Provide the (X, Y) coordinate of the cell's center where the given text is located.  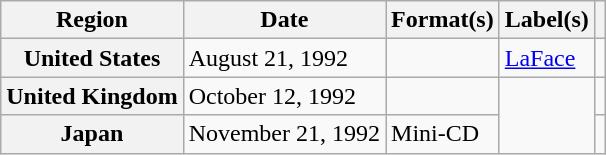
United States (92, 58)
Format(s) (443, 20)
October 12, 1992 (284, 96)
Date (284, 20)
Mini-CD (443, 134)
Japan (92, 134)
Label(s) (546, 20)
United Kingdom (92, 96)
August 21, 1992 (284, 58)
Region (92, 20)
LaFace (546, 58)
November 21, 1992 (284, 134)
